Output the (X, Y) coordinate of the center of the cell containing the given text.  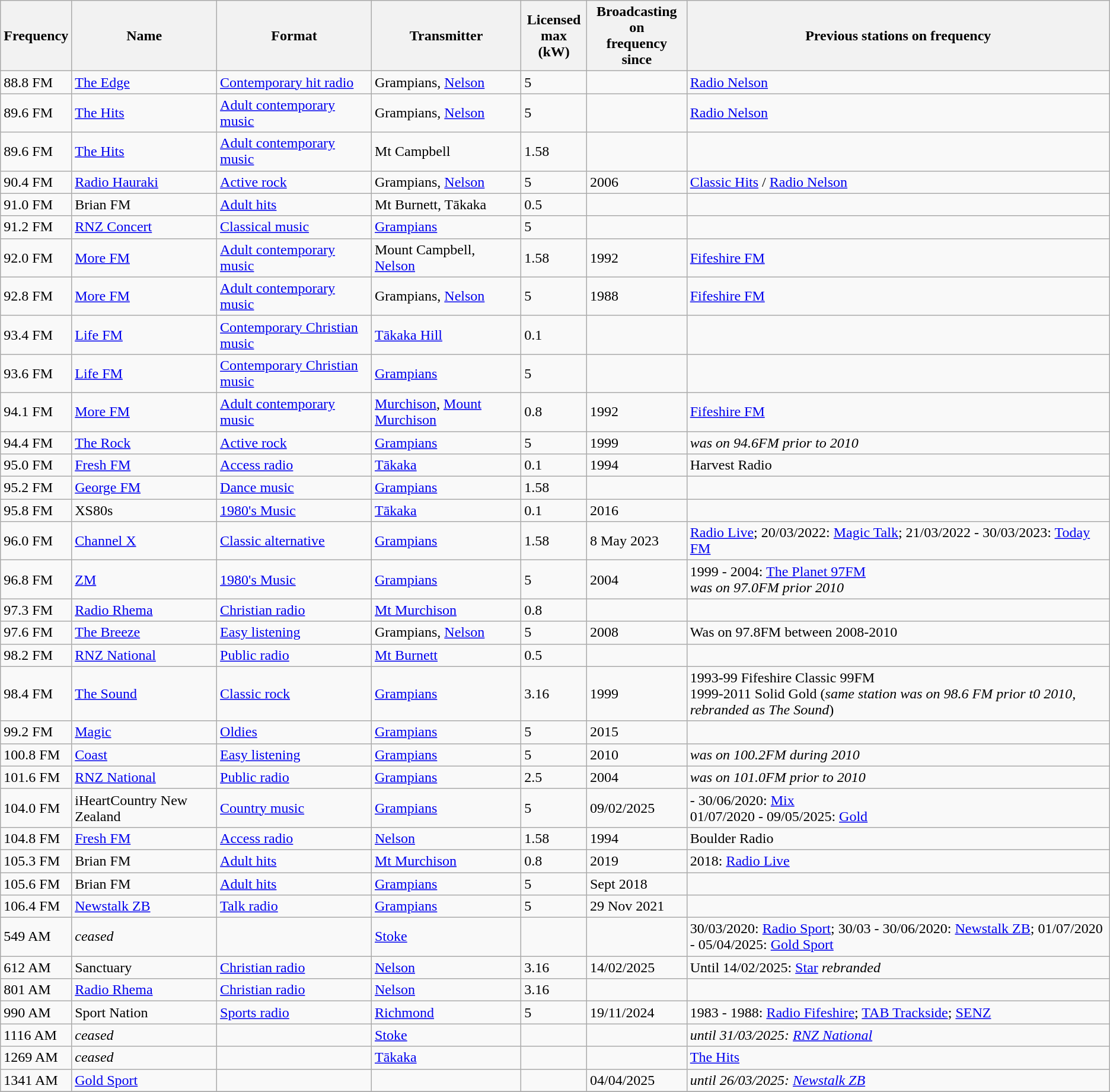
104.0 FM (36, 807)
Country music (294, 807)
Mt Burnett (446, 655)
2016 (637, 510)
Broadcasting on frequency since (637, 36)
Frequency (36, 36)
Murchison, Mount Murchison (446, 411)
105.3 FM (36, 861)
Gold Sport (145, 1080)
2019 (637, 861)
8 May 2023 (637, 541)
Radio Live; 20/03/2022: Magic Talk; 21/03/2022 - 30/03/2023: Today FM (898, 541)
1341 AM (36, 1080)
990 AM (36, 1013)
95.8 FM (36, 510)
91.0 FM (36, 205)
was on 100.2FM during 2010 (898, 755)
19/11/2024 (637, 1013)
Oldies (294, 732)
iHeartCountry New Zealand (145, 807)
The Rock (145, 443)
1116 AM (36, 1035)
Previous stations on frequency (898, 36)
Talk radio (294, 906)
Name (145, 36)
92.8 FM (36, 296)
2008 (637, 633)
Was on 97.8FM between 2008-2010 (898, 633)
98.4 FM (36, 694)
2006 (637, 182)
Radio Hauraki (145, 182)
29 Nov 2021 (637, 906)
97.6 FM (36, 633)
Coast (145, 755)
98.2 FM (36, 655)
1988 (637, 296)
Magic (145, 732)
96.8 FM (36, 580)
Mount Campbell, Nelson (446, 257)
Until 14/02/2025: Star rebranded (898, 968)
was on 94.6FM prior to 2010 (898, 443)
104.8 FM (36, 838)
93.4 FM (36, 334)
Classic alternative (294, 541)
The Breeze (145, 633)
09/02/2025 (637, 807)
Licensed max (kW) (554, 36)
94.1 FM (36, 411)
Classical music (294, 227)
1993-99 Fifeshire Classic 99FM 1999-2011 Solid Gold (same station was on 98.6 FM prior t0 2010, rebranded as The Sound) (898, 694)
Harvest Radio (898, 465)
Format (294, 36)
Classic Hits / Radio Nelson (898, 182)
1983 - 1988: Radio Fifeshire; TAB Trackside; SENZ (898, 1013)
was on 101.0FM prior to 2010 (898, 777)
George FM (145, 488)
88.8 FM (36, 82)
Richmond (446, 1013)
Sports radio (294, 1013)
Transmitter (446, 36)
96.0 FM (36, 541)
RNZ Concert (145, 227)
90.4 FM (36, 182)
2.5 (554, 777)
Boulder Radio (898, 838)
1269 AM (36, 1058)
95.0 FM (36, 465)
91.2 FM (36, 227)
95.2 FM (36, 488)
94.4 FM (36, 443)
until 31/03/2025: RNZ National (898, 1035)
Dance music (294, 488)
99.2 FM (36, 732)
1999 - 2004: The Planet 97FM was on 97.0FM prior 2010 (898, 580)
XS80s (145, 510)
The Sound (145, 694)
ZM (145, 580)
30/03/2020: Radio Sport; 30/03 - 30/06/2020: Newstalk ZB; 01/07/2020 - 05/04/2025: Gold Sport (898, 937)
101.6 FM (36, 777)
93.6 FM (36, 373)
549 AM (36, 937)
- 30/06/2020: Mix 01/07/2020 - 09/05/2025: Gold (898, 807)
Mt Campbell (446, 152)
2015 (637, 732)
Classic rock (294, 694)
04/04/2025 (637, 1080)
Mt Burnett, Tākaka (446, 205)
100.8 FM (36, 755)
14/02/2025 (637, 968)
2010 (637, 755)
97.3 FM (36, 610)
801 AM (36, 990)
105.6 FM (36, 884)
92.0 FM (36, 257)
The Edge (145, 82)
2018: Radio Live (898, 861)
612 AM (36, 968)
106.4 FM (36, 906)
Sept 2018 (637, 884)
Tākaka Hill (446, 334)
Contemporary hit radio (294, 82)
until 26/03/2025: Newstalk ZB (898, 1080)
Sport Nation (145, 1013)
Sanctuary (145, 968)
Newstalk ZB (145, 906)
Channel X (145, 541)
